Locate the cell with the specified text and output its [X, Y] center coordinate. 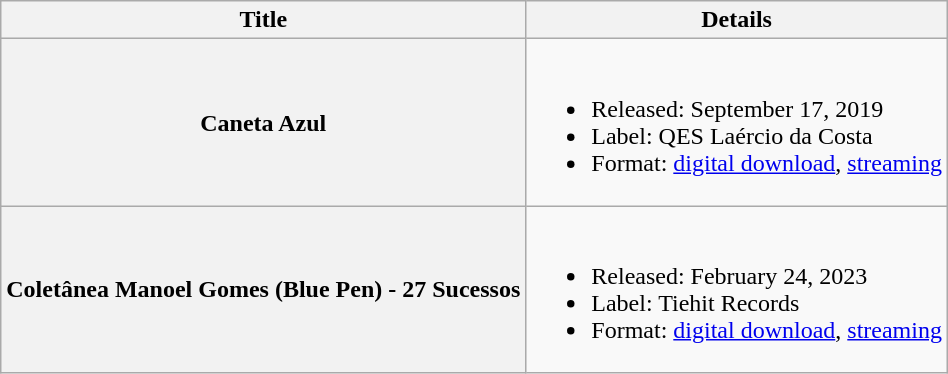
Released: February 24, 2023Label: Tiehit RecordsFormat: digital download, streaming [737, 290]
Details [737, 20]
Title [264, 20]
Coletânea Manoel Gomes (Blue Pen) - 27 Sucessos [264, 290]
Released: September 17, 2019Label: QES Laércio da CostaFormat: digital download, streaming [737, 122]
Caneta Azul [264, 122]
